Return the [X, Y] coordinate for the center point of the cell that contains the specified text.  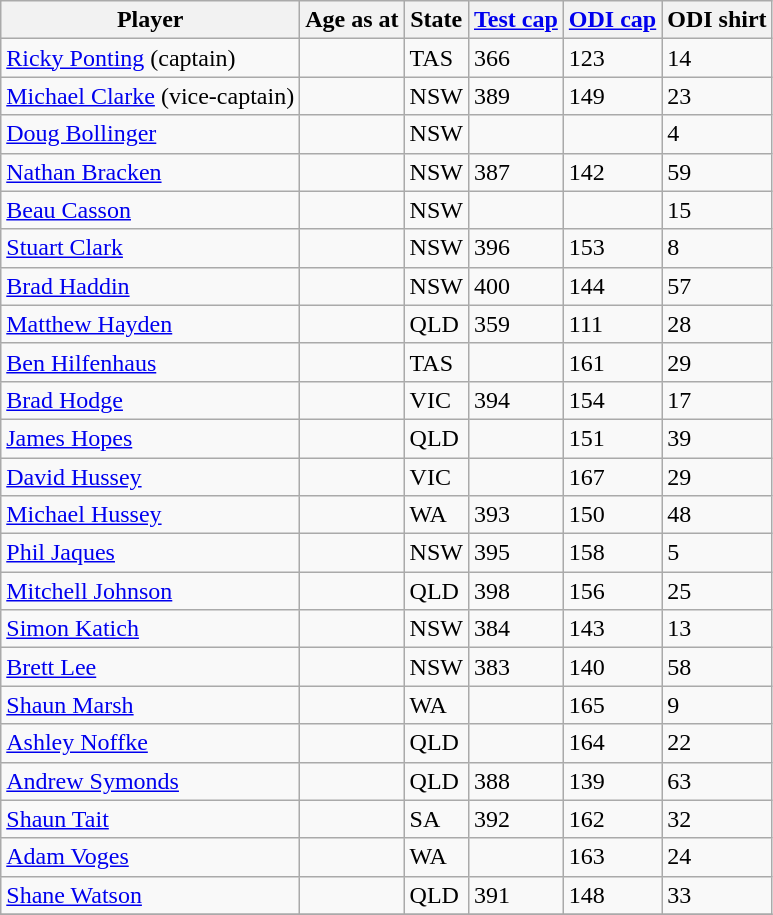
391 [516, 895]
5 [717, 553]
Brad Hodge [150, 400]
Michael Hussey [150, 515]
156 [612, 591]
154 [612, 400]
57 [717, 286]
Age as at [352, 20]
392 [516, 819]
394 [516, 400]
Shane Watson [150, 895]
400 [516, 286]
Andrew Symonds [150, 781]
162 [612, 819]
ODI cap [612, 20]
Mitchell Johnson [150, 591]
123 [612, 58]
Matthew Hayden [150, 324]
Brett Lee [150, 667]
15 [717, 210]
150 [612, 515]
387 [516, 172]
142 [612, 172]
384 [516, 629]
165 [612, 705]
395 [516, 553]
Michael Clarke (vice-captain) [150, 96]
388 [516, 781]
Ben Hilfenhaus [150, 362]
David Hussey [150, 477]
Nathan Bracken [150, 172]
Brad Haddin [150, 286]
143 [612, 629]
28 [717, 324]
59 [717, 172]
8 [717, 248]
Player [150, 20]
22 [717, 743]
158 [612, 553]
17 [717, 400]
Shaun Tait [150, 819]
State [436, 20]
140 [612, 667]
14 [717, 58]
139 [612, 781]
383 [516, 667]
James Hopes [150, 438]
Ashley Noffke [150, 743]
148 [612, 895]
163 [612, 857]
151 [612, 438]
9 [717, 705]
396 [516, 248]
23 [717, 96]
39 [717, 438]
4 [717, 134]
32 [717, 819]
Phil Jaques [150, 553]
359 [516, 324]
SA [436, 819]
164 [612, 743]
13 [717, 629]
398 [516, 591]
Shaun Marsh [150, 705]
393 [516, 515]
ODI shirt [717, 20]
389 [516, 96]
33 [717, 895]
366 [516, 58]
149 [612, 96]
Stuart Clark [150, 248]
24 [717, 857]
167 [612, 477]
Test cap [516, 20]
58 [717, 667]
144 [612, 286]
161 [612, 362]
63 [717, 781]
48 [717, 515]
Adam Voges [150, 857]
153 [612, 248]
25 [717, 591]
Simon Katich [150, 629]
Doug Bollinger [150, 134]
Beau Casson [150, 210]
111 [612, 324]
Ricky Ponting (captain) [150, 58]
